Return the [X, Y] coordinate for the center point of the cell that contains the specified text.  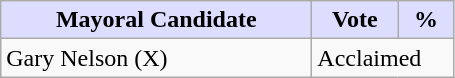
Gary Nelson (X) [156, 58]
Mayoral Candidate [156, 20]
% [426, 20]
Acclaimed [383, 58]
Vote [355, 20]
